For the text-containing cell, return its midpoint in [x, y] coordinate format. 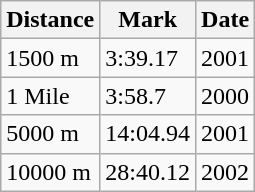
Date [226, 20]
3:58.7 [148, 96]
5000 m [50, 134]
Mark [148, 20]
28:40.12 [148, 172]
14:04.94 [148, 134]
3:39.17 [148, 58]
2002 [226, 172]
Distance [50, 20]
1 Mile [50, 96]
1500 m [50, 58]
2000 [226, 96]
10000 m [50, 172]
